Search for the cell housing the specified text and yield its [x, y] center coordinate. 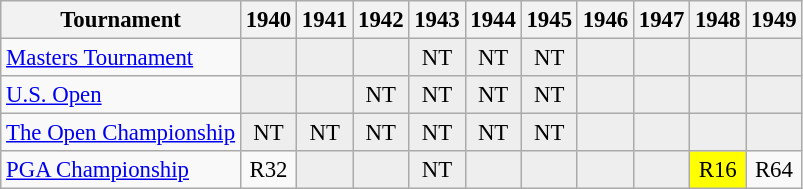
R16 [718, 170]
1945 [549, 20]
1944 [493, 20]
The Open Championship [121, 133]
R32 [268, 170]
R64 [774, 170]
U.S. Open [121, 95]
1949 [774, 20]
1941 [325, 20]
1940 [268, 20]
1948 [718, 20]
1943 [437, 20]
1947 [661, 20]
PGA Championship [121, 170]
1942 [381, 20]
1946 [605, 20]
Masters Tournament [121, 58]
Tournament [121, 20]
